Locate the cell with the specified text and output its (X, Y) center coordinate. 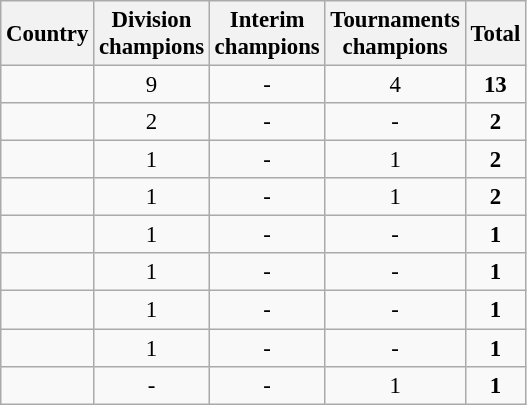
Interimchampions (267, 34)
13 (495, 85)
Divisionchampions (152, 34)
Country (48, 34)
9 (152, 85)
4 (395, 85)
Tournamentschampions (395, 34)
Total (495, 34)
